Output the (x, y) coordinate of the center of the cell containing the given text.  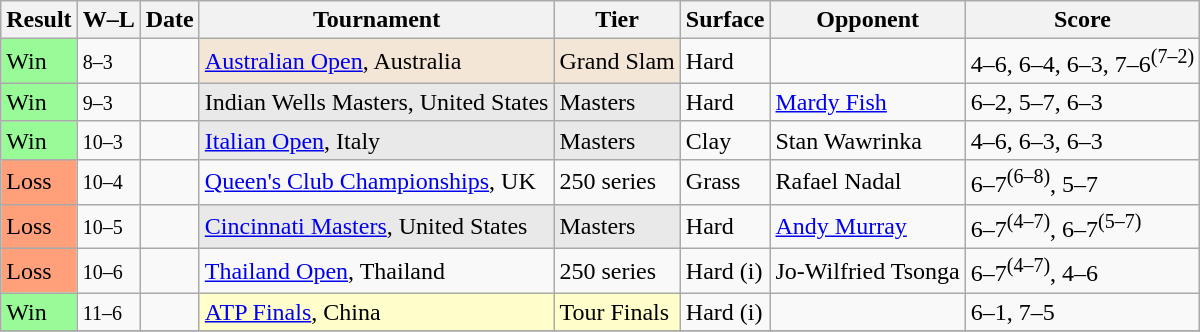
10–4 (108, 182)
6–1, 7–5 (1082, 312)
Thailand Open, Thailand (376, 272)
Tier (617, 20)
Score (1082, 20)
10–5 (108, 226)
Australian Open, Australia (376, 62)
Andy Murray (868, 226)
6–7(4–7), 6–7(5–7) (1082, 226)
Result (39, 20)
Clay (725, 140)
4–6, 6–4, 6–3, 7–6(7–2) (1082, 62)
4–6, 6–3, 6–3 (1082, 140)
Date (170, 20)
10–3 (108, 140)
6–7(6–8), 5–7 (1082, 182)
Opponent (868, 20)
Grass (725, 182)
Queen's Club Championships, UK (376, 182)
Tour Finals (617, 312)
Surface (725, 20)
Mardy Fish (868, 102)
10–6 (108, 272)
Jo-Wilfried Tsonga (868, 272)
Cincinnati Masters, United States (376, 226)
9–3 (108, 102)
6–2, 5–7, 6–3 (1082, 102)
ATP Finals, China (376, 312)
Grand Slam (617, 62)
8–3 (108, 62)
Italian Open, Italy (376, 140)
Stan Wawrinka (868, 140)
Rafael Nadal (868, 182)
11–6 (108, 312)
Tournament (376, 20)
Indian Wells Masters, United States (376, 102)
W–L (108, 20)
6–7(4–7), 4–6 (1082, 272)
